Return the (x, y) coordinate for the center point of the cell that contains the specified text.  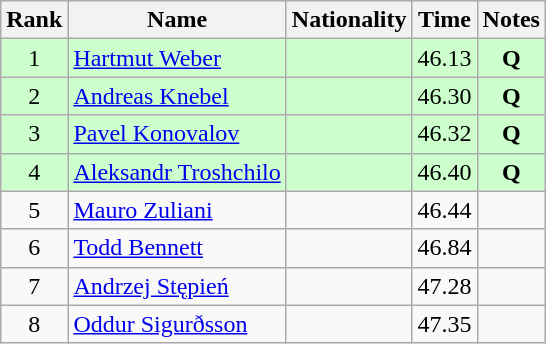
46.84 (444, 248)
Aleksandr Troshchilo (177, 172)
Oddur Sigurðsson (177, 324)
Todd Bennett (177, 248)
6 (34, 248)
Hartmut Weber (177, 58)
Notes (511, 20)
Name (177, 20)
47.28 (444, 286)
46.32 (444, 134)
1 (34, 58)
46.40 (444, 172)
Rank (34, 20)
4 (34, 172)
Time (444, 20)
5 (34, 210)
Pavel Konovalov (177, 134)
46.44 (444, 210)
2 (34, 96)
46.13 (444, 58)
3 (34, 134)
47.35 (444, 324)
Nationality (349, 20)
Andrzej Stępień (177, 286)
46.30 (444, 96)
8 (34, 324)
Andreas Knebel (177, 96)
Mauro Zuliani (177, 210)
7 (34, 286)
